Find where the given text appears and provide that cell's center as (X, Y) coordinate. 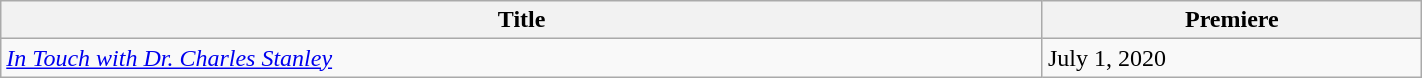
Premiere (1232, 20)
In Touch with Dr. Charles Stanley (522, 58)
July 1, 2020 (1232, 58)
Title (522, 20)
